Provide the (X, Y) coordinate of the cell's center where the given text is located.  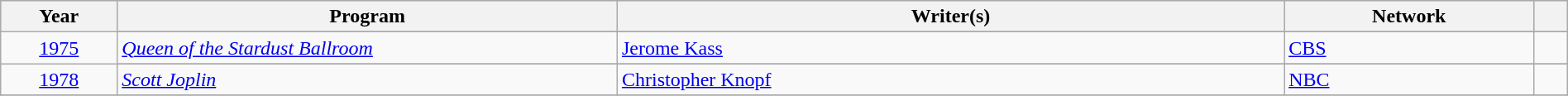
Program (367, 17)
Scott Joplin (367, 79)
1975 (60, 48)
1978 (60, 79)
Jerome Kass (950, 48)
Queen of the Stardust Ballroom (367, 48)
CBS (1409, 48)
Writer(s) (950, 17)
Network (1409, 17)
Year (60, 17)
NBC (1409, 79)
Christopher Knopf (950, 79)
